Identify which cell holds the provided text, then report its (x, y) central coordinate. 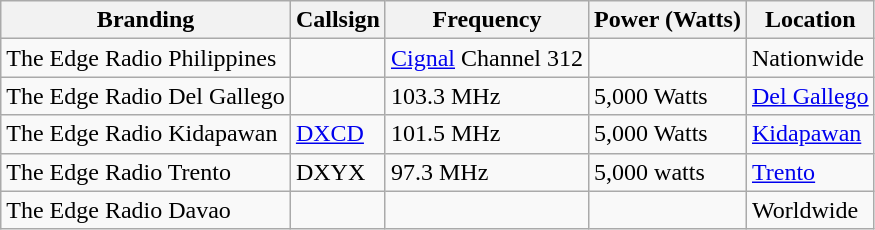
The Edge Radio Kidapawan (146, 134)
Frequency (486, 20)
The Edge Radio Philippines (146, 58)
5,000 watts (668, 172)
DXCD (338, 134)
Branding (146, 20)
103.3 MHz (486, 96)
Nationwide (810, 58)
97.3 MHz (486, 172)
The Edge Radio Davao (146, 210)
Location (810, 20)
The Edge Radio Del Gallego (146, 96)
Kidapawan (810, 134)
Del Gallego (810, 96)
Worldwide (810, 210)
The Edge Radio Trento (146, 172)
Cignal Channel 312 (486, 58)
DXYX (338, 172)
Trento (810, 172)
101.5 MHz (486, 134)
Callsign (338, 20)
Power (Watts) (668, 20)
